Find where the given text appears and provide that cell's center as (x, y) coordinate. 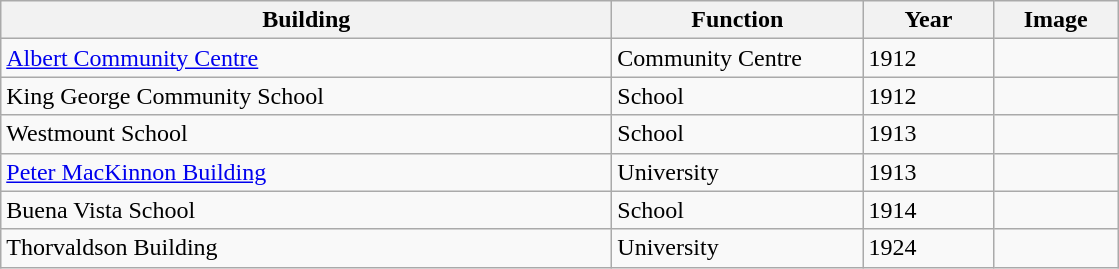
Community Centre (738, 58)
1924 (928, 248)
Building (306, 20)
Buena Vista School (306, 210)
Thorvaldson Building (306, 248)
King George Community School (306, 96)
Function (738, 20)
Peter MacKinnon Building (306, 172)
Albert Community Centre (306, 58)
Year (928, 20)
1914 (928, 210)
Westmount School (306, 134)
Image (1056, 20)
